Detect which cell encompasses the target text, then output its (x, y) center coordinate. 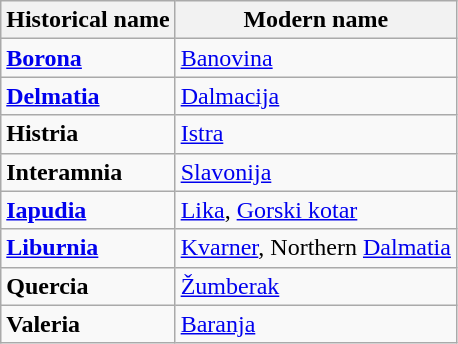
Valeria (88, 324)
Delmatia (88, 96)
Dalmacija (316, 96)
Liburnia (88, 248)
Slavonija (316, 172)
Borona (88, 58)
Istra (316, 134)
Žumberak (316, 286)
Baranja (316, 324)
Kvarner, Northern Dalmatia (316, 248)
Quercia (88, 286)
Iapudia (88, 210)
Banovina (316, 58)
Historical name (88, 20)
Interamnia (88, 172)
Histria (88, 134)
Lika, Gorski kotar (316, 210)
Modern name (316, 20)
